Extract the (X, Y) coordinate from the center of the cell holding the provided text.  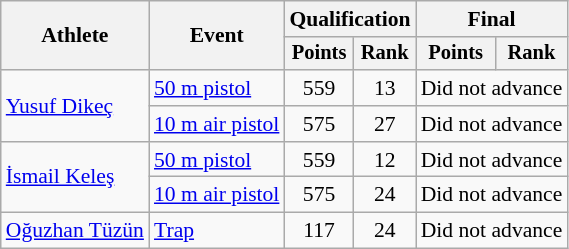
Final (492, 19)
Athlete (75, 36)
Event (216, 36)
27 (385, 124)
İsmail Keleş (75, 178)
Trap (216, 231)
12 (385, 160)
13 (385, 88)
Yusuf Dikeç (75, 106)
Oğuzhan Tüzün (75, 231)
117 (318, 231)
Qualification (350, 19)
